Return the (x, y) coordinate for the center point of the cell that contains the specified text.  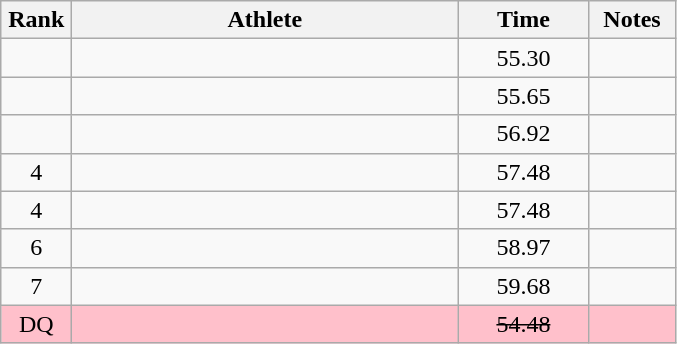
55.65 (524, 96)
56.92 (524, 134)
Athlete (265, 20)
55.30 (524, 58)
Rank (36, 20)
59.68 (524, 286)
7 (36, 286)
Time (524, 20)
DQ (36, 324)
58.97 (524, 248)
54.48 (524, 324)
Notes (632, 20)
6 (36, 248)
